From the cell containing the given text, extract its center point as [X, Y] coordinate. 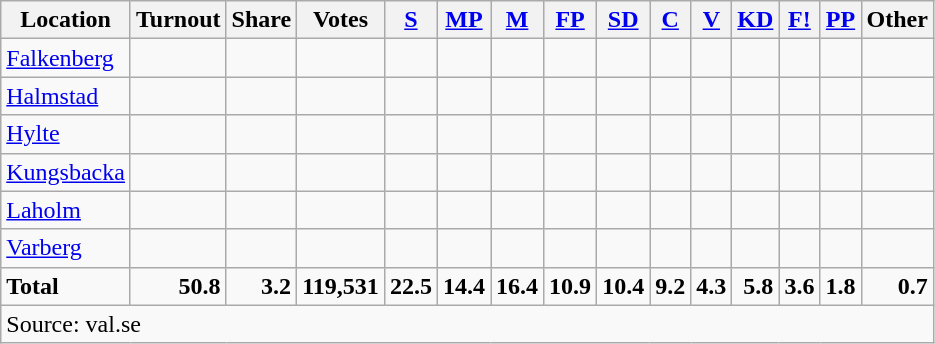
MP [464, 20]
3.2 [262, 286]
KD [756, 20]
9.2 [670, 286]
M [518, 20]
14.4 [464, 286]
C [670, 20]
3.6 [800, 286]
Total [66, 286]
5.8 [756, 286]
Halmstad [66, 96]
Varberg [66, 248]
Hylte [66, 134]
Falkenberg [66, 58]
1.8 [840, 286]
V [712, 20]
Votes [341, 20]
F! [800, 20]
22.5 [410, 286]
SD [624, 20]
Kungsbacka [66, 172]
4.3 [712, 286]
Share [262, 20]
Location [66, 20]
FP [570, 20]
10.9 [570, 286]
16.4 [518, 286]
Other [897, 20]
PP [840, 20]
119,531 [341, 286]
50.8 [178, 286]
Source: val.se [468, 324]
Laholm [66, 210]
10.4 [624, 286]
Turnout [178, 20]
S [410, 20]
0.7 [897, 286]
